For the text-containing cell, return its midpoint in [x, y] coordinate format. 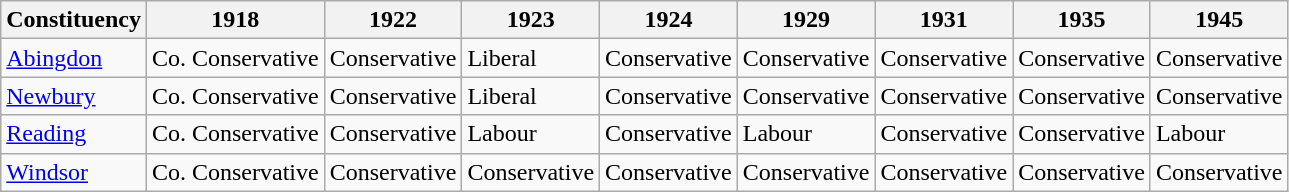
Windsor [74, 172]
Abingdon [74, 58]
1922 [393, 20]
Reading [74, 134]
1935 [1082, 20]
1918 [235, 20]
1945 [1219, 20]
Newbury [74, 96]
1923 [531, 20]
1931 [944, 20]
1929 [806, 20]
Constituency [74, 20]
1924 [669, 20]
